Extract the (x, y) coordinate from the center of the cell holding the provided text.  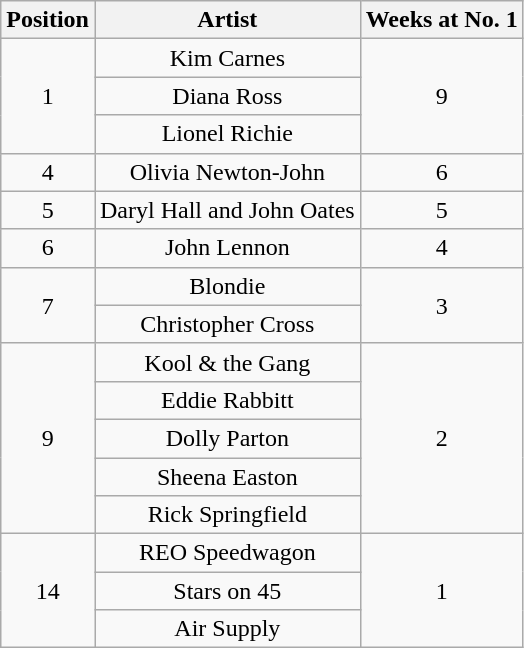
Sheena Easton (227, 477)
Diana Ross (227, 96)
3 (442, 305)
Lionel Richie (227, 134)
Air Supply (227, 629)
John Lennon (227, 248)
7 (48, 305)
Daryl Hall and John Oates (227, 210)
Christopher Cross (227, 324)
Artist (227, 20)
Blondie (227, 286)
14 (48, 591)
Kim Carnes (227, 58)
Rick Springfield (227, 515)
Position (48, 20)
Dolly Parton (227, 438)
REO Speedwagon (227, 553)
Olivia Newton-John (227, 172)
2 (442, 438)
Stars on 45 (227, 591)
Eddie Rabbitt (227, 400)
Weeks at No. 1 (442, 20)
Kool & the Gang (227, 362)
